Detect which cell encompasses the target text, then output its [X, Y] center coordinate. 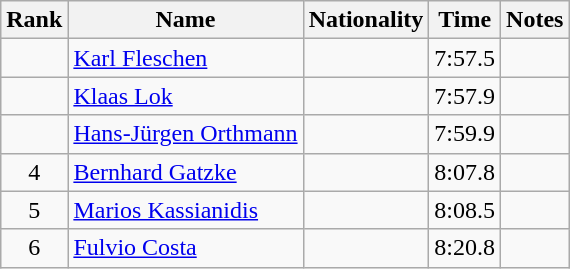
Name [186, 20]
7:57.9 [465, 96]
4 [34, 172]
8:08.5 [465, 210]
Nationality [366, 20]
7:59.9 [465, 134]
Karl Fleschen [186, 58]
7:57.5 [465, 58]
8:07.8 [465, 172]
Rank [34, 20]
Marios Kassianidis [186, 210]
Hans-Jürgen Orthmann [186, 134]
Klaas Lok [186, 96]
Fulvio Costa [186, 248]
6 [34, 248]
Bernhard Gatzke [186, 172]
8:20.8 [465, 248]
Notes [535, 20]
5 [34, 210]
Time [465, 20]
